Identify which cell holds the provided text, then report its [x, y] central coordinate. 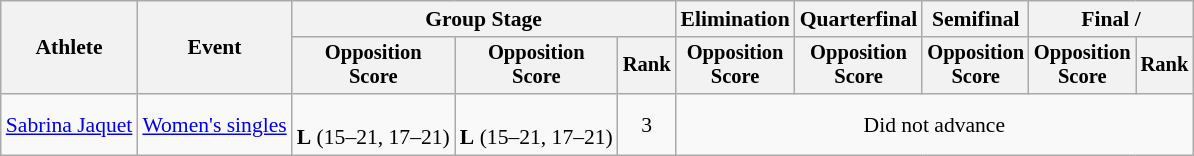
Final / [1111, 19]
Did not advance [934, 124]
Women's singles [214, 124]
Event [214, 48]
Elimination [734, 19]
Quarterfinal [859, 19]
Semifinal [976, 19]
Group Stage [484, 19]
Sabrina Jaquet [70, 124]
Athlete [70, 48]
3 [647, 124]
